Return [X, Y] of the center of cell containing provided text 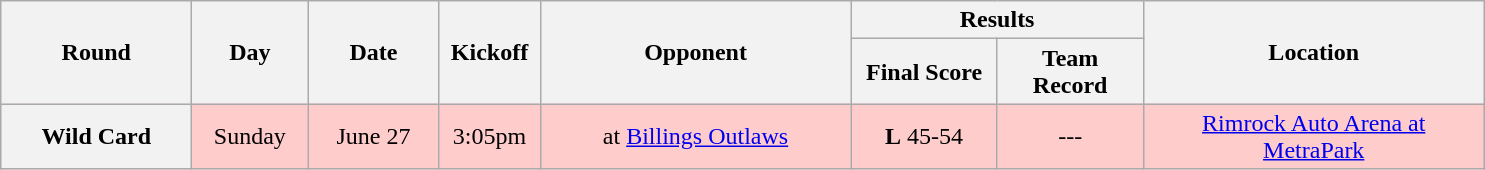
Day [250, 52]
3:05pm [490, 136]
June 27 [374, 136]
Round [96, 52]
L 45-54 [924, 136]
--- [1070, 136]
at Billings Outlaws [696, 136]
Team Record [1070, 72]
Sunday [250, 136]
Opponent [696, 52]
Date [374, 52]
Rimrock Auto Arena at MetraPark [1314, 136]
Location [1314, 52]
Kickoff [490, 52]
Results [997, 20]
Final Score [924, 72]
Wild Card [96, 136]
